Provide the [X, Y] coordinate of the cell's center where the given text is located.  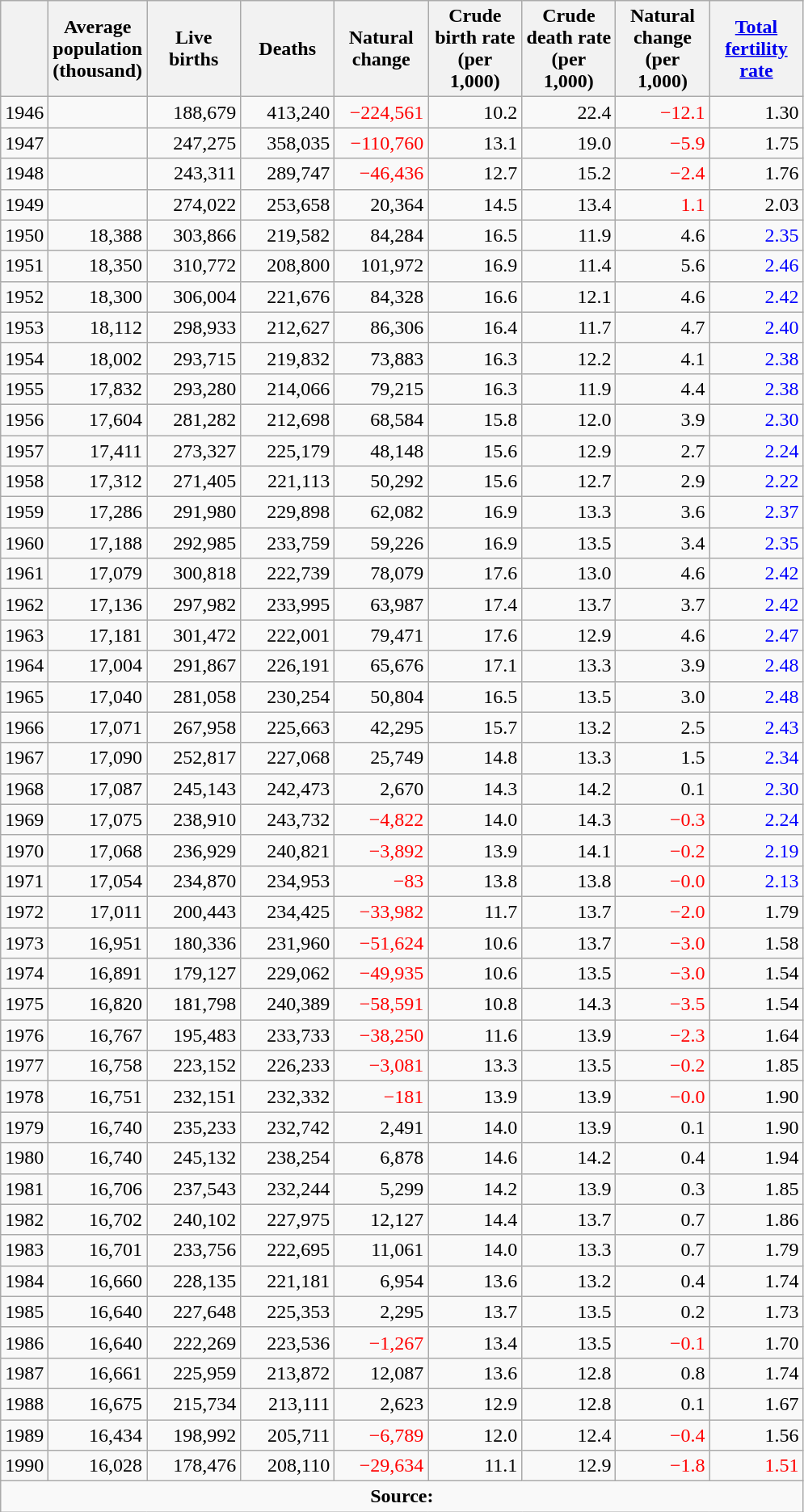
1.94 [756, 1158]
−0.1 [663, 1342]
1969 [24, 819]
16,028 [98, 1466]
−58,591 [381, 1004]
1972 [24, 912]
208,800 [288, 266]
−3.5 [663, 1004]
13.0 [569, 574]
1990 [24, 1466]
212,627 [288, 327]
1.75 [756, 143]
1974 [24, 974]
11.1 [475, 1466]
Natural change (per 1,000) [663, 48]
1.30 [756, 112]
1953 [24, 327]
63,987 [381, 604]
225,959 [194, 1373]
222,739 [288, 574]
11.4 [569, 266]
16,951 [98, 943]
−2.0 [663, 912]
50,804 [381, 697]
1957 [24, 450]
225,663 [288, 727]
22.4 [569, 112]
222,269 [194, 1342]
208,110 [288, 1466]
228,135 [194, 1281]
4.4 [663, 389]
1982 [24, 1219]
15.8 [475, 419]
222,695 [288, 1250]
17,411 [98, 450]
18,388 [98, 235]
17,136 [98, 604]
17,188 [98, 543]
16,758 [98, 1066]
16,820 [98, 1004]
17,054 [98, 881]
291,980 [194, 512]
232,244 [288, 1189]
2.13 [756, 881]
293,280 [194, 389]
−181 [381, 1097]
17,079 [98, 574]
84,328 [381, 297]
2.9 [663, 482]
273,327 [194, 450]
1.5 [663, 758]
Live births [194, 48]
245,132 [194, 1158]
−1,267 [381, 1342]
2.22 [756, 482]
2.5 [663, 727]
−33,982 [381, 912]
233,759 [288, 543]
2.37 [756, 512]
200,443 [194, 912]
12.2 [569, 358]
−5.9 [663, 143]
1948 [24, 174]
17,832 [98, 389]
1981 [24, 1189]
1.86 [756, 1219]
79,215 [381, 389]
12.1 [569, 297]
293,715 [194, 358]
73,883 [381, 358]
10.8 [475, 1004]
231,960 [288, 943]
289,747 [288, 174]
14.5 [475, 204]
48,148 [381, 450]
240,389 [288, 1004]
16,701 [98, 1250]
2.43 [756, 727]
180,336 [194, 943]
1962 [24, 604]
238,910 [194, 819]
−51,624 [381, 943]
Average population (thousand) [98, 48]
212,698 [288, 419]
−12.1 [663, 112]
2,670 [381, 789]
11.6 [475, 1035]
14.8 [475, 758]
1984 [24, 1281]
42,295 [381, 727]
233,995 [288, 604]
1954 [24, 358]
1960 [24, 543]
17,075 [98, 819]
292,985 [194, 543]
227,648 [194, 1312]
16,434 [98, 1434]
213,872 [288, 1373]
17,312 [98, 482]
59,226 [381, 543]
−0.4 [663, 1434]
1959 [24, 512]
303,866 [194, 235]
1971 [24, 881]
243,732 [288, 819]
1946 [24, 112]
188,679 [194, 112]
1.70 [756, 1342]
1980 [24, 1158]
1987 [24, 1373]
229,898 [288, 512]
240,102 [194, 1219]
4.7 [663, 327]
16,661 [98, 1373]
16,751 [98, 1097]
1970 [24, 850]
178,476 [194, 1466]
229,062 [288, 974]
Total fertility rate [756, 48]
5,299 [381, 1189]
16.6 [475, 297]
2,295 [381, 1312]
68,584 [381, 419]
16,891 [98, 974]
18,350 [98, 266]
1979 [24, 1127]
1.56 [756, 1434]
3.0 [663, 697]
205,711 [288, 1434]
16,675 [98, 1404]
236,929 [194, 850]
20,364 [381, 204]
6,954 [381, 1281]
−3,892 [381, 850]
−2.4 [663, 174]
17,040 [98, 697]
219,582 [288, 235]
14.1 [569, 850]
−3,081 [381, 1066]
13.1 [475, 143]
281,282 [194, 419]
2.19 [756, 850]
12,127 [381, 1219]
1.64 [756, 1035]
Source: [402, 1497]
223,536 [288, 1342]
240,821 [288, 850]
219,832 [288, 358]
84,284 [381, 235]
86,306 [381, 327]
242,473 [288, 789]
16,702 [98, 1219]
25,749 [381, 758]
17.1 [475, 666]
179,127 [194, 974]
19.0 [569, 143]
232,332 [288, 1097]
1.51 [756, 1466]
62,082 [381, 512]
1967 [24, 758]
1956 [24, 419]
11,061 [381, 1250]
1964 [24, 666]
226,233 [288, 1066]
0.8 [663, 1373]
221,181 [288, 1281]
0.3 [663, 1189]
297,982 [194, 604]
−2.3 [663, 1035]
1973 [24, 943]
181,798 [194, 1004]
101,972 [381, 266]
50,292 [381, 482]
1952 [24, 297]
267,958 [194, 727]
15.7 [475, 727]
−49,935 [381, 974]
291,867 [194, 666]
195,483 [194, 1035]
2.47 [756, 635]
2.7 [663, 450]
1961 [24, 574]
310,772 [194, 266]
222,001 [288, 635]
234,870 [194, 881]
5.6 [663, 266]
Natural change [381, 48]
221,676 [288, 297]
17,286 [98, 512]
18,112 [98, 327]
3.6 [663, 512]
2,623 [381, 1404]
−110,760 [381, 143]
−6,789 [381, 1434]
1983 [24, 1250]
−46,436 [381, 174]
227,068 [288, 758]
1958 [24, 482]
1949 [24, 204]
1.1 [663, 204]
281,058 [194, 697]
214,066 [288, 389]
306,004 [194, 297]
17,071 [98, 727]
300,818 [194, 574]
223,152 [194, 1066]
237,543 [194, 1189]
225,179 [288, 450]
215,734 [194, 1404]
233,733 [288, 1035]
−1.8 [663, 1466]
1978 [24, 1097]
Deaths [288, 48]
274,022 [194, 204]
12.4 [569, 1434]
Crude death rate (per 1,000) [569, 48]
16,767 [98, 1035]
226,191 [288, 666]
17,068 [98, 850]
17,011 [98, 912]
4.1 [663, 358]
−29,634 [381, 1466]
301,472 [194, 635]
233,756 [194, 1250]
17,604 [98, 419]
1955 [24, 389]
3.7 [663, 604]
213,111 [288, 1404]
1963 [24, 635]
1989 [24, 1434]
−224,561 [381, 112]
18,300 [98, 297]
234,953 [288, 881]
Crude birth rate (per 1,000) [475, 48]
2.46 [756, 266]
1951 [24, 266]
232,151 [194, 1097]
1947 [24, 143]
1975 [24, 1004]
−4,822 [381, 819]
2.40 [756, 327]
1977 [24, 1066]
1950 [24, 235]
253,658 [288, 204]
1988 [24, 1404]
3.4 [663, 543]
252,817 [194, 758]
12,087 [381, 1373]
230,254 [288, 697]
17.4 [475, 604]
227,975 [288, 1219]
65,676 [381, 666]
18,002 [98, 358]
10.2 [475, 112]
245,143 [194, 789]
0.2 [663, 1312]
232,742 [288, 1127]
2.34 [756, 758]
1.73 [756, 1312]
−38,250 [381, 1035]
17,181 [98, 635]
247,275 [194, 143]
79,471 [381, 635]
235,233 [194, 1127]
2,491 [381, 1127]
358,035 [288, 143]
1976 [24, 1035]
1965 [24, 697]
234,425 [288, 912]
243,311 [194, 174]
−0.3 [663, 819]
78,079 [381, 574]
1986 [24, 1342]
198,992 [194, 1434]
1.58 [756, 943]
16.4 [475, 327]
14.4 [475, 1219]
2.03 [756, 204]
1966 [24, 727]
17,090 [98, 758]
271,405 [194, 482]
413,240 [288, 112]
17,087 [98, 789]
15.2 [569, 174]
17,004 [98, 666]
225,353 [288, 1312]
1968 [24, 789]
16,706 [98, 1189]
298,933 [194, 327]
6,878 [381, 1158]
−83 [381, 881]
14.6 [475, 1158]
1.76 [756, 174]
16,660 [98, 1281]
238,254 [288, 1158]
1.67 [756, 1404]
221,113 [288, 482]
1985 [24, 1312]
